Scan for the cell matching the given text and deliver its (X, Y) coordinate at center. 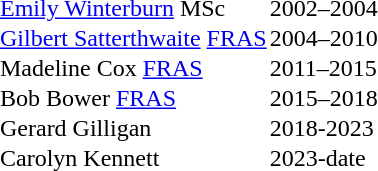
Bob Bower FRAS (134, 98)
2018-2023 (324, 128)
Madeline Cox FRAS (134, 68)
2011–2015 (324, 68)
Gilbert Satterthwaite FRAS (134, 38)
2004–2010 (324, 38)
2015–2018 (324, 98)
Gerard Gilligan (134, 128)
